Pinpoint the cell where the given text exists, returning its [x, y] midpoint coordinate. 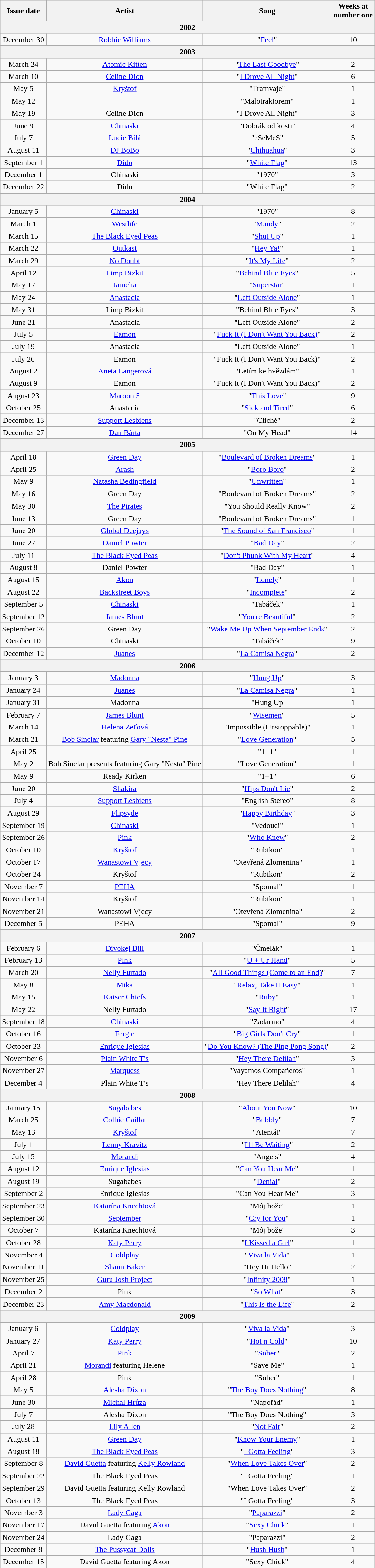
2005 [187, 445]
May 15 [24, 997]
December 22 [24, 187]
April 7 [24, 1353]
May 12 [24, 101]
April 28 [24, 1378]
December 8 [24, 1550]
Global Deejays [124, 531]
September 12 [24, 617]
2009 [187, 1316]
December 4 [24, 1083]
March 25 [24, 1120]
Bob Sinclar featuring Gary "Nesta" Pine [124, 739]
"Big Girls Don't Cry" [267, 1034]
"Hush Hush" [267, 1550]
November 21 [24, 911]
May 22 [24, 1009]
October 16 [24, 1034]
"Vedouci" [267, 825]
"Boro Boro" [267, 469]
Lucie Bílá [124, 138]
"Not Fair" [267, 1427]
"So What" [267, 1292]
Mika [124, 985]
August 2 [24, 371]
"Impossible (Unstoppable)" [267, 727]
13 [353, 162]
April 21 [24, 1365]
July 15 [24, 1157]
"Čmelák" [267, 948]
Michal Hrůza [124, 1402]
"This Love" [267, 396]
"Hips Don't Lie" [267, 789]
"eSeMeS" [267, 138]
"Napořád" [267, 1402]
2003 [187, 52]
"Unwritten" [267, 481]
July 19 [24, 346]
August 19 [24, 1181]
"Malotraktorem" [267, 101]
October 23 [24, 1046]
Song [267, 11]
"Atentát" [267, 1132]
May 24 [24, 297]
2008 [187, 1095]
Backstreet Boys [124, 592]
September 29 [24, 1488]
"I Kissed a Girl" [267, 1243]
"Tramvaje" [267, 89]
September 2 [24, 1194]
Shaun Baker [124, 1267]
"Sick and Tired" [267, 408]
August 23 [24, 396]
Atomic Kitten [124, 64]
September [124, 1218]
January 31 [24, 702]
November 17 [24, 1525]
Morandi featuring Helene [124, 1365]
February 6 [24, 948]
July 28 [24, 1427]
"Who Knew" [267, 838]
August 15 [24, 580]
March 22 [24, 248]
May 16 [24, 494]
"Wisemen" [267, 715]
November 14 [24, 899]
October 25 [24, 408]
Artist [124, 11]
"Angels" [267, 1157]
"Cry for You" [267, 1218]
"This Is the Life" [267, 1304]
"Ruby" [267, 997]
"Don't Phunk With My Heart" [267, 555]
November 27 [24, 1071]
2004 [187, 199]
Bob Sinclar presents featuring Gary "Nesta" Pine [124, 764]
"Wake Me Up When September Ends" [267, 629]
December 27 [24, 432]
September 1 [24, 162]
"I'll Be Waiting" [267, 1145]
Aneta Langerová [124, 371]
Colbie Caillat [124, 1120]
March 1 [24, 224]
June 30 [24, 1402]
December 1 [24, 175]
March 24 [24, 64]
"Do You Know? (The Ping Pong Song)" [267, 1046]
March 20 [24, 973]
"You're Beautiful" [267, 617]
Flipsyde [124, 813]
"Vayamos Compañeros" [267, 1071]
"Shut Up" [267, 236]
Ready Kirken [124, 776]
"Happy Birthday" [267, 813]
"Relax, Take It Easy" [267, 985]
"Lonely" [267, 580]
January 24 [24, 690]
"All Good Things (Come to an End)" [267, 973]
Weeks atnumber one [353, 11]
"Bubbly" [267, 1120]
May 19 [24, 113]
"Zadarmo" [267, 1022]
January 6 [24, 1328]
Maroon 5 [124, 396]
July 5 [24, 334]
May 17 [24, 285]
"Say It Right" [267, 1009]
DJ BoBo [124, 150]
June 27 [24, 543]
October 7 [24, 1230]
November 3 [24, 1513]
Amy Macdonald [124, 1304]
Outkast [124, 248]
"Feel" [267, 40]
November 11 [24, 1267]
August 8 [24, 568]
Kaiser Chiefs [124, 997]
July 11 [24, 555]
September 30 [24, 1218]
Marquess [124, 1071]
March 15 [24, 236]
August 9 [24, 383]
"Hung Up [267, 702]
November 4 [24, 1255]
April 12 [24, 273]
June 9 [24, 125]
"Dobrák od kosti" [267, 125]
March 14 [24, 727]
December 30 [24, 40]
November 6 [24, 1058]
August 12 [24, 1169]
September 23 [24, 1206]
May 30 [24, 506]
"You Should Really Know" [267, 506]
Divokej Bill [124, 948]
December 2 [24, 1292]
August 29 [24, 813]
December 12 [24, 653]
July 26 [24, 359]
Morandi [124, 1157]
"English Stereo" [267, 801]
August 22 [24, 592]
January 3 [24, 678]
September 22 [24, 1476]
14 [353, 432]
March 21 [24, 739]
Dan Bárta [124, 432]
No Doubt [124, 261]
August 18 [24, 1451]
"Letím ke hvězdám" [267, 371]
May 2 [24, 764]
"Hung Up" [267, 678]
Helena Zeťová [124, 727]
2006 [187, 666]
17 [353, 1009]
The Pirates [124, 506]
Lenny Kravitz [124, 1145]
October 24 [24, 874]
Westlife [124, 224]
December 15 [24, 1562]
Shakira [124, 789]
Issue date [24, 11]
April 18 [24, 457]
Arash [124, 469]
"The Last Goodbye" [267, 64]
September 8 [24, 1464]
June 21 [24, 322]
May 13 [24, 1132]
"On My Head" [267, 432]
January 15 [24, 1107]
December 23 [24, 1304]
The Pussycat Dolls [124, 1550]
"Hey Ya!" [267, 248]
"Infinity 2008" [267, 1279]
June 13 [24, 518]
November 7 [24, 887]
December 5 [24, 923]
Fergie [124, 1034]
"Mandy" [267, 224]
January 27 [24, 1341]
"Denial" [267, 1181]
"About You Now" [267, 1107]
"Superstar" [267, 285]
Akon [124, 580]
March 10 [24, 76]
"U + Ur Hand" [267, 960]
"Know Your Enemy" [267, 1439]
Natasha Bedingfield [124, 481]
2007 [187, 936]
November 25 [24, 1279]
Guru Josh Project [124, 1279]
Robbie Williams [124, 40]
"The Sound of San Francisco" [267, 531]
July 4 [24, 801]
"Chihuahua" [267, 150]
2002 [187, 27]
July 1 [24, 1145]
January 5 [24, 212]
February 7 [24, 715]
Lily Allen [124, 1427]
November 24 [24, 1537]
"It's My Life" [267, 261]
December 13 [24, 420]
"Hey Hi Hello" [267, 1267]
October 28 [24, 1243]
Jamelia [124, 285]
September 5 [24, 604]
"Incomplete" [267, 592]
September 19 [24, 825]
February 13 [24, 960]
October 13 [24, 1500]
October 17 [24, 862]
September 18 [24, 1022]
"Hot n Cold" [267, 1341]
"Save Me" [267, 1365]
May 31 [24, 310]
May 8 [24, 985]
March 29 [24, 261]
"Cliché" [267, 420]
